From the cell containing the given text, extract its center point as (X, Y) coordinate. 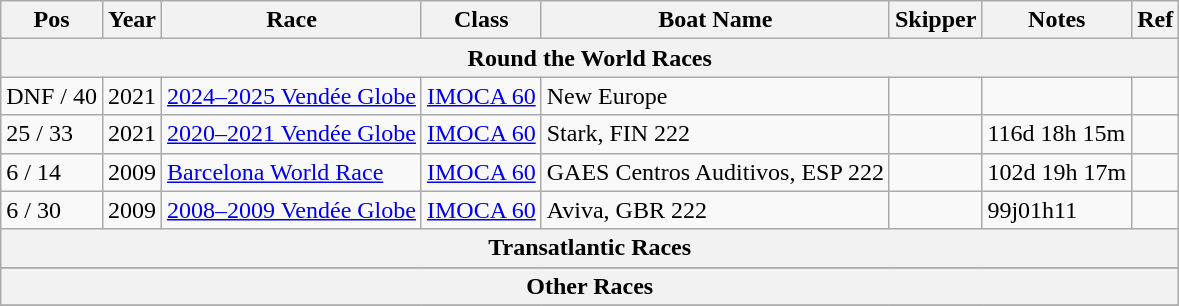
102d 19h 17m (1057, 172)
6 / 14 (52, 172)
Year (132, 20)
Notes (1057, 20)
New Europe (715, 96)
Stark, FIN 222 (715, 134)
Boat Name (715, 20)
Round the World Races (590, 58)
Skipper (935, 20)
Aviva, GBR 222 (715, 210)
25 / 33 (52, 134)
Barcelona World Race (292, 172)
Class (481, 20)
99j01h11 (1057, 210)
Transatlantic Races (590, 248)
6 / 30 (52, 210)
2020–2021 Vendée Globe (292, 134)
Other Races (590, 286)
Pos (52, 20)
2008–2009 Vendée Globe (292, 210)
DNF / 40 (52, 96)
116d 18h 15m (1057, 134)
Ref (1156, 20)
2024–2025 Vendée Globe (292, 96)
GAES Centros Auditivos, ESP 222 (715, 172)
Race (292, 20)
